Return the (X, Y) coordinate for the center point of the cell that contains the specified text.  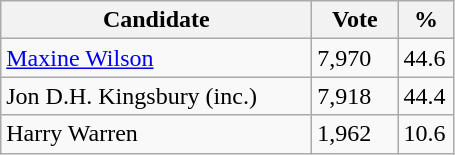
% (426, 20)
Vote (355, 20)
7,918 (355, 96)
44.4 (426, 96)
Jon D.H. Kingsbury (inc.) (156, 96)
7,970 (355, 58)
10.6 (426, 134)
Harry Warren (156, 134)
44.6 (426, 58)
1,962 (355, 134)
Candidate (156, 20)
Maxine Wilson (156, 58)
